Find where the given text appears and provide that cell's center as [X, Y] coordinate. 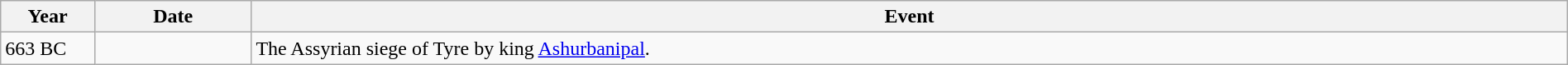
663 BC [48, 48]
Date [172, 17]
Year [48, 17]
The Assyrian siege of Tyre by king Ashurbanipal. [910, 48]
Event [910, 17]
